Return (x, y) of the center of cell containing provided text 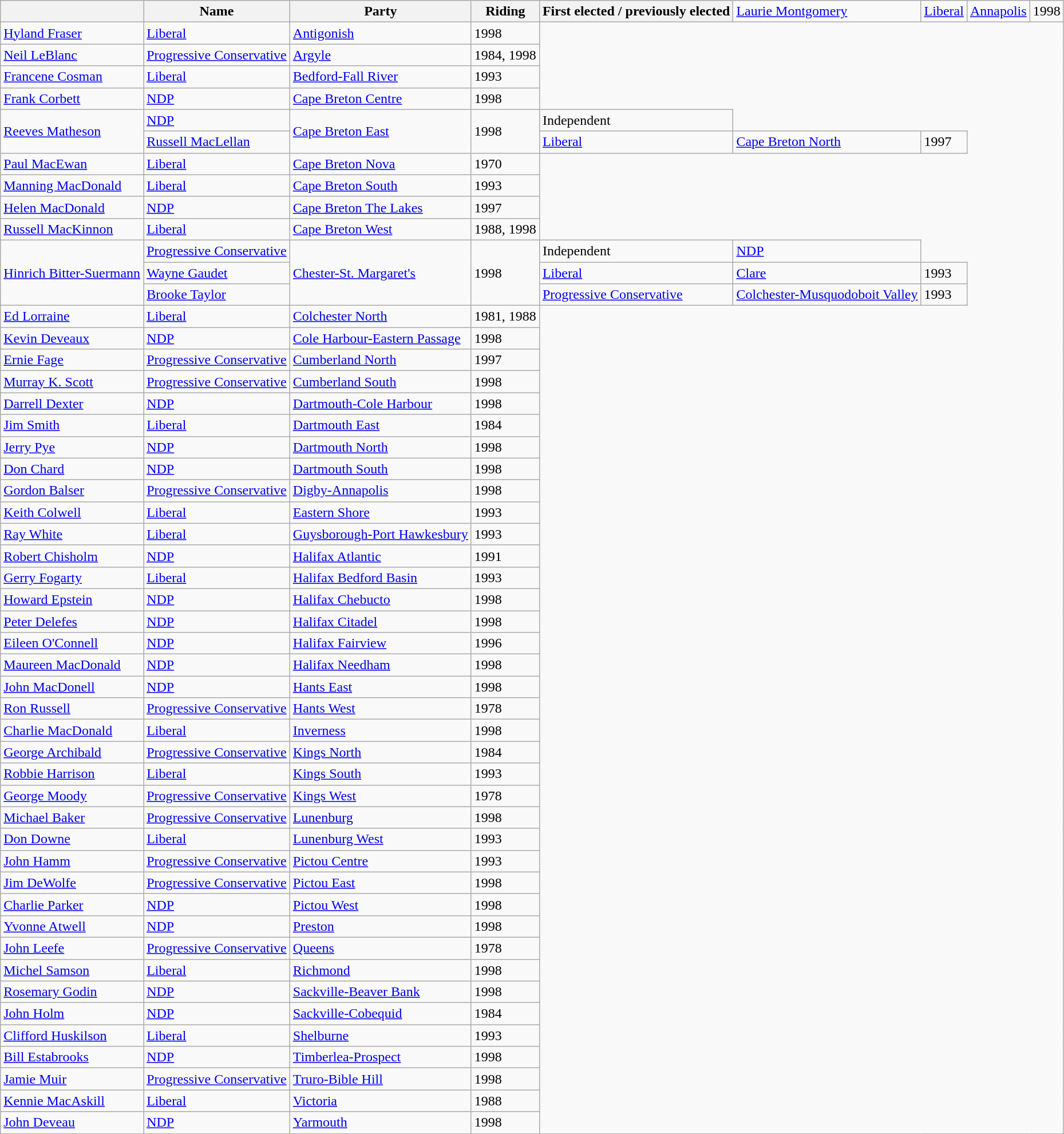
1988, 1998 (505, 229)
1991 (505, 556)
Kings South (380, 774)
Shelburne (380, 1036)
Clifford Huskilson (72, 1036)
Dartmouth East (380, 425)
Richmond (380, 970)
Dartmouth-Cole Harbour (380, 404)
Hinrich Bitter-Suermann (72, 272)
Francene Cosman (72, 77)
Darrell Dexter (72, 404)
George Moody (72, 796)
Victoria (380, 1101)
Chester-St. Margaret's (380, 272)
Eileen O'Connell (72, 643)
George Archibald (72, 752)
Truro-Bible Hill (380, 1079)
Pictou East (380, 883)
Cape Breton Nova (380, 164)
Paul MacEwan (72, 164)
Murray K. Scott (72, 382)
Gordon Balser (72, 491)
John Hamm (72, 861)
Halifax Fairview (380, 643)
Halifax Needham (380, 665)
Don Chard (72, 469)
Helen MacDonald (72, 207)
Charlie Parker (72, 904)
Cape Breton The Lakes (380, 207)
Brooke Taylor (217, 295)
Queens (380, 948)
Cumberland South (380, 382)
Sackville-Beaver Bank (380, 992)
Antigonish (380, 33)
Guysborough-Port Hawkesbury (380, 534)
1996 (505, 643)
Maureen MacDonald (72, 665)
Laurie Montgomery (827, 11)
Russell MacLellan (217, 142)
Party (380, 11)
Preston (380, 926)
Gerry Fogarty (72, 578)
Jim Smith (72, 425)
Argyle (380, 55)
Cole Harbour-Eastern Passage (380, 338)
Lunenburg West (380, 839)
Ray White (72, 534)
Cape Breton South (380, 185)
Charlie MacDonald (72, 730)
1970 (505, 164)
Riding (505, 11)
Jerry Pye (72, 447)
John Holm (72, 1014)
Yarmouth (380, 1123)
Jim DeWolfe (72, 883)
Halifax Chebucto (380, 599)
Digby-Annapolis (380, 491)
Halifax Citadel (380, 621)
Don Downe (72, 839)
Frank Corbett (72, 98)
Russell MacKinnon (72, 229)
Dartmouth North (380, 447)
Hants East (380, 687)
Kennie MacAskill (72, 1101)
Kings North (380, 752)
Cumberland North (380, 360)
Cape Breton East (380, 131)
Cape Breton Centre (380, 98)
Robbie Harrison (72, 774)
Pictou West (380, 904)
1984, 1998 (505, 55)
Colchester North (380, 317)
Ed Lorraine (72, 317)
Pictou Centre (380, 861)
1981, 1988 (505, 317)
Eastern Shore (380, 512)
Robert Chisholm (72, 556)
Rosemary Godin (72, 992)
Cape Breton West (380, 229)
Kevin Deveaux (72, 338)
Annapolis (998, 11)
Hants West (380, 709)
Yvonne Atwell (72, 926)
Ron Russell (72, 709)
Ernie Fage (72, 360)
Keith Colwell (72, 512)
Sackville-Cobequid (380, 1014)
Clare (827, 273)
Dartmouth South (380, 469)
Peter Delefes (72, 621)
Colchester-Musquodoboit Valley (827, 295)
Hyland Fraser (72, 33)
Michael Baker (72, 817)
Cape Breton North (827, 142)
Wayne Gaudet (217, 273)
1988 (505, 1101)
Manning MacDonald (72, 185)
Halifax Bedford Basin (380, 578)
Michel Samson (72, 970)
Jamie Muir (72, 1079)
Howard Epstein (72, 599)
Halifax Atlantic (380, 556)
John Deveau (72, 1123)
Kings West (380, 796)
Name (217, 11)
First elected / previously elected (636, 11)
Timberlea-Prospect (380, 1057)
Lunenburg (380, 817)
Neil LeBlanc (72, 55)
Reeves Matheson (72, 131)
John MacDonell (72, 687)
John Leefe (72, 948)
Bedford-Fall River (380, 77)
Bill Estabrooks (72, 1057)
Inverness (380, 730)
